Search for the cell housing the specified text and yield its (x, y) center coordinate. 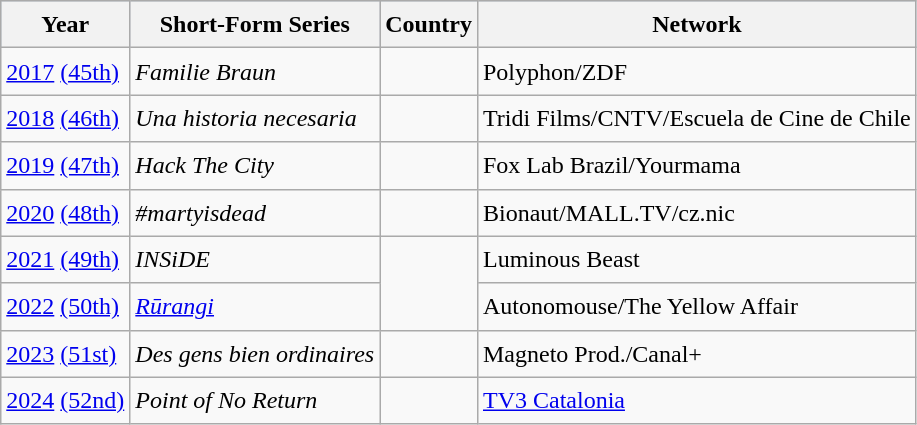
#martyisdead (255, 212)
2017 (45th) (66, 72)
Tridi Films/CNTV/Escuela de Cine de Chile (696, 118)
Familie Braun (255, 72)
Una historia necesaria (255, 118)
Country (429, 24)
2024 (52nd) (66, 400)
Bionaut/MALL.TV/cz.nic (696, 212)
TV3 Catalonia (696, 400)
Polyphon/ZDF (696, 72)
Year (66, 24)
Autonomouse/The Yellow Affair (696, 306)
2021 (49th) (66, 260)
Point of No Return (255, 400)
2019 (47th) (66, 166)
INSiDE (255, 260)
Luminous Beast (696, 260)
2022 (50th) (66, 306)
2020 (48th) (66, 212)
2018 (46th) (66, 118)
2023 (51st) (66, 354)
Fox Lab Brazil/Yourmama (696, 166)
Des gens bien ordinaires (255, 354)
Short-Form Series (255, 24)
Network (696, 24)
Rūrangi (255, 306)
Hack The City (255, 166)
Magneto Prod./Canal+ (696, 354)
